From the cell containing the given text, extract its center point as (X, Y) coordinate. 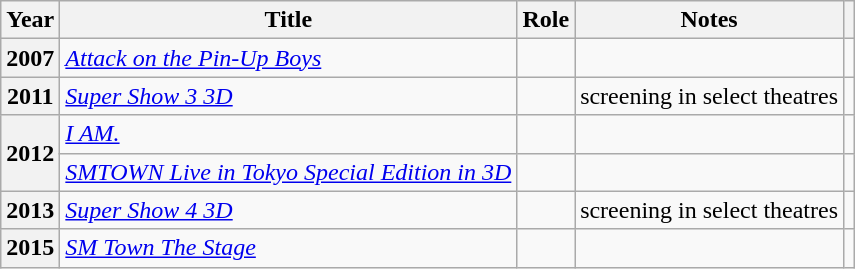
Role (546, 20)
2007 (30, 58)
I AM. (288, 134)
Notes (710, 20)
Super Show 3 3D (288, 96)
2011 (30, 96)
Year (30, 20)
2012 (30, 153)
Attack on the Pin-Up Boys (288, 58)
2013 (30, 210)
SM Town The Stage (288, 248)
Super Show 4 3D (288, 210)
2015 (30, 248)
SMTOWN Live in Tokyo Special Edition in 3D (288, 172)
Title (288, 20)
